Find where the given text appears and provide that cell's center as (X, Y) coordinate. 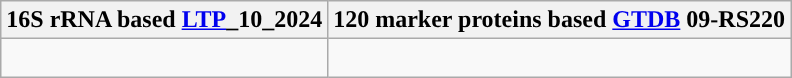
16S rRNA based LTP_10_2024 (164, 20)
120 marker proteins based GTDB 09-RS220 (560, 20)
